Detect which cell encompasses the target text, then output its (X, Y) center coordinate. 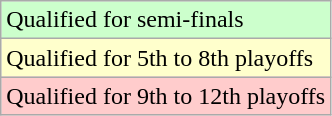
Qualified for semi-finals (166, 20)
Qualified for 5th to 8th playoffs (166, 58)
Qualified for 9th to 12th playoffs (166, 96)
